Detect which cell encompasses the target text, then output its (x, y) center coordinate. 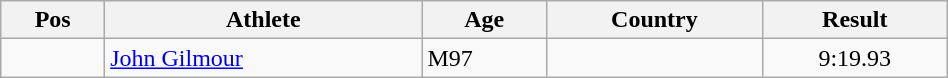
9:19.93 (854, 58)
Country (655, 20)
Result (854, 20)
M97 (484, 58)
Pos (53, 20)
Athlete (264, 20)
John Gilmour (264, 58)
Age (484, 20)
